For the text-containing cell, return its midpoint in [x, y] coordinate format. 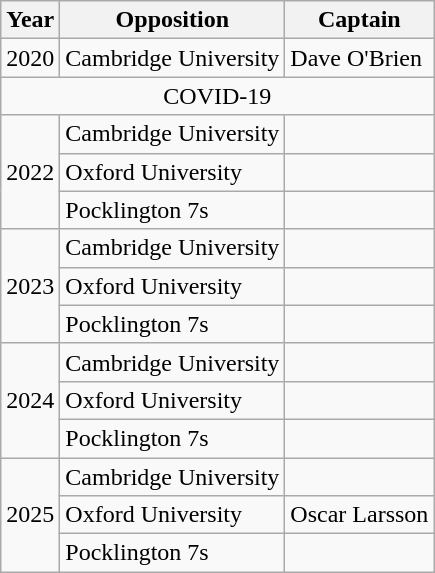
2024 [30, 400]
2023 [30, 286]
2020 [30, 58]
2022 [30, 172]
Oscar Larsson [360, 515]
Year [30, 20]
COVID-19 [218, 96]
Captain [360, 20]
Opposition [172, 20]
2025 [30, 515]
Dave O'Brien [360, 58]
